Determine the [X, Y] coordinate at the center of the cell enclosing the given text.  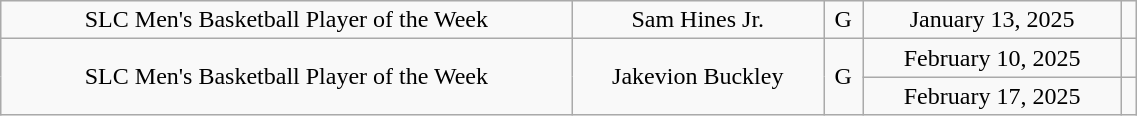
Sam Hines Jr. [698, 20]
January 13, 2025 [992, 20]
February 17, 2025 [992, 96]
February 10, 2025 [992, 58]
Jakevion Buckley [698, 77]
